Search for the cell housing the specified text and yield its (x, y) center coordinate. 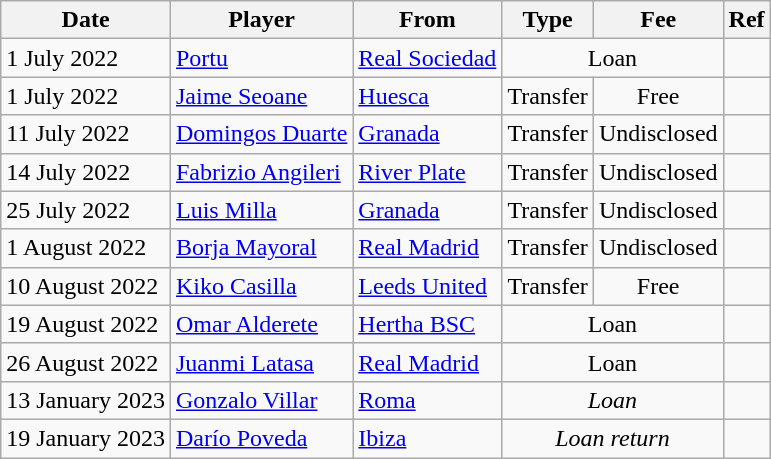
1 August 2022 (86, 248)
Fabrizio Angileri (261, 172)
25 July 2022 (86, 210)
Ibiza (428, 438)
Portu (261, 58)
14 July 2022 (86, 172)
19 August 2022 (86, 324)
Juanmi Latasa (261, 362)
13 January 2023 (86, 400)
Darío Poveda (261, 438)
From (428, 20)
Real Sociedad (428, 58)
Domingos Duarte (261, 134)
19 January 2023 (86, 438)
Type (548, 20)
Borja Mayoral (261, 248)
Gonzalo Villar (261, 400)
Roma (428, 400)
Date (86, 20)
Fee (658, 20)
Jaime Seoane (261, 96)
Player (261, 20)
Kiko Casilla (261, 286)
Leeds United (428, 286)
11 July 2022 (86, 134)
10 August 2022 (86, 286)
River Plate (428, 172)
Luis Milla (261, 210)
Hertha BSC (428, 324)
Omar Alderete (261, 324)
Huesca (428, 96)
26 August 2022 (86, 362)
Loan return (612, 438)
Ref (746, 20)
